Scan for the cell matching the given text and deliver its [x, y] coordinate at center. 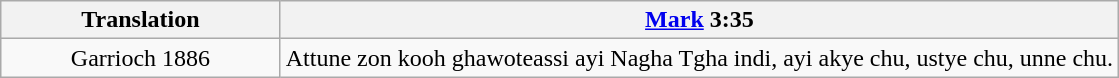
Attune zon kooh ghawoteassi ayi Nagha Tgha indi, ayi akye chu, ustye chu, unne chu. [699, 58]
Translation [140, 20]
Mark 3:35 [699, 20]
Garrioch 1886 [140, 58]
